Output the (x, y) coordinate of the center of the cell containing the given text.  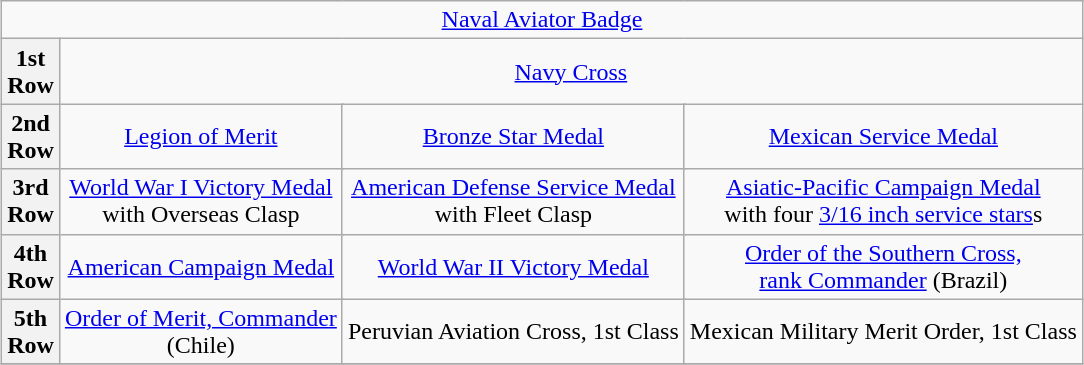
Peruvian Aviation Cross, 1st Class (513, 332)
Order of Merit, Commander (Chile) (200, 332)
5th Row (31, 332)
World War I Victory Medal with Overseas Clasp (200, 202)
Mexican Military Merit Order, 1st Class (883, 332)
Naval Aviator Badge (542, 20)
Mexican Service Medal (883, 136)
World War II Victory Medal (513, 266)
2nd Row (31, 136)
Asiatic-Pacific Campaign Medal with four 3/16 inch service starss (883, 202)
American Defense Service Medal with Fleet Clasp (513, 202)
4th Row (31, 266)
Order of the Southern Cross, rank Commander (Brazil) (883, 266)
1st Row (31, 72)
Bronze Star Medal (513, 136)
Navy Cross (570, 72)
Legion of Merit (200, 136)
3rd Row (31, 202)
American Campaign Medal (200, 266)
